Return the [X, Y] coordinate for the center point of the cell that contains the specified text.  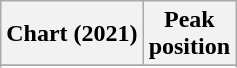
Chart (2021) [72, 34]
Peakposition [189, 34]
